Detect which cell encompasses the target text, then output its (X, Y) center coordinate. 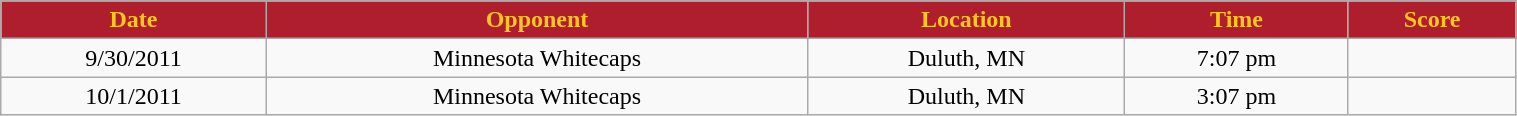
7:07 pm (1236, 58)
Date (134, 20)
Opponent (536, 20)
10/1/2011 (134, 96)
Location (966, 20)
3:07 pm (1236, 96)
9/30/2011 (134, 58)
Time (1236, 20)
Score (1432, 20)
